From the cell containing the given text, extract its center point as (x, y) coordinate. 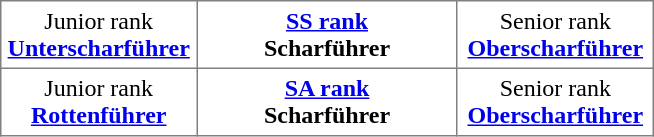
SS rankScharführer (328, 35)
SA rankScharführer (328, 102)
Junior rankUnterscharführer (99, 35)
Junior rankRottenführer (99, 102)
